Output the (X, Y) coordinate of the center of the cell containing the given text.  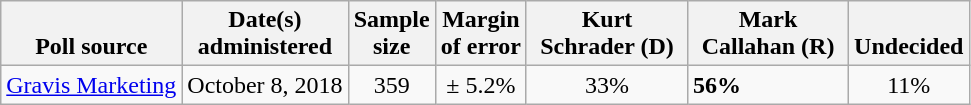
33% (606, 85)
October 8, 2018 (265, 85)
Samplesize (392, 34)
Poll source (92, 34)
11% (909, 85)
KurtSchrader (D) (606, 34)
Date(s)administered (265, 34)
Undecided (909, 34)
MarkCallahan (R) (768, 34)
359 (392, 85)
56% (768, 85)
± 5.2% (480, 85)
Marginof error (480, 34)
Gravis Marketing (92, 85)
